Detect which cell encompasses the target text, then output its (x, y) center coordinate. 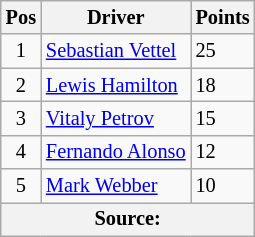
3 (21, 118)
Source: (128, 219)
4 (21, 152)
15 (223, 118)
12 (223, 152)
Sebastian Vettel (116, 51)
2 (21, 85)
Lewis Hamilton (116, 85)
18 (223, 85)
1 (21, 51)
Fernando Alonso (116, 152)
Points (223, 17)
10 (223, 186)
25 (223, 51)
Vitaly Petrov (116, 118)
Mark Webber (116, 186)
Pos (21, 17)
Driver (116, 17)
5 (21, 186)
